Output the [X, Y] coordinate of the center of the cell containing the given text.  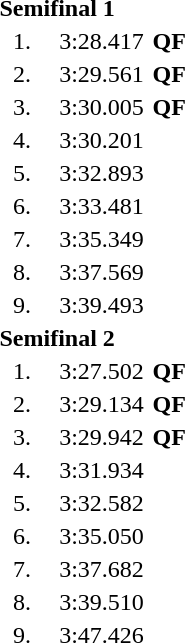
3:39.510 [102, 602]
3:37.682 [102, 569]
3:33.481 [102, 206]
3:30.005 [102, 107]
3:39.493 [102, 305]
3:29.561 [102, 74]
3:32.582 [102, 503]
3:29.134 [102, 404]
3:37.569 [102, 272]
3:31.934 [102, 470]
3:28.417 [102, 41]
3:35.349 [102, 239]
3:32.893 [102, 173]
3:30.201 [102, 140]
3:27.502 [102, 371]
3:29.942 [102, 437]
3:35.050 [102, 536]
